Return (x, y) of the center of cell containing provided text 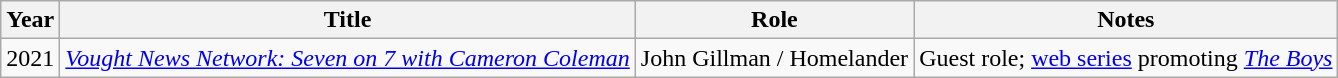
Year (30, 20)
Title (348, 20)
2021 (30, 58)
Vought News Network: Seven on 7 with Cameron Coleman (348, 58)
Notes (1126, 20)
John Gillman / Homelander (774, 58)
Guest role; web series promoting The Boys (1126, 58)
Role (774, 20)
